Search for the cell housing the specified text and yield its (x, y) center coordinate. 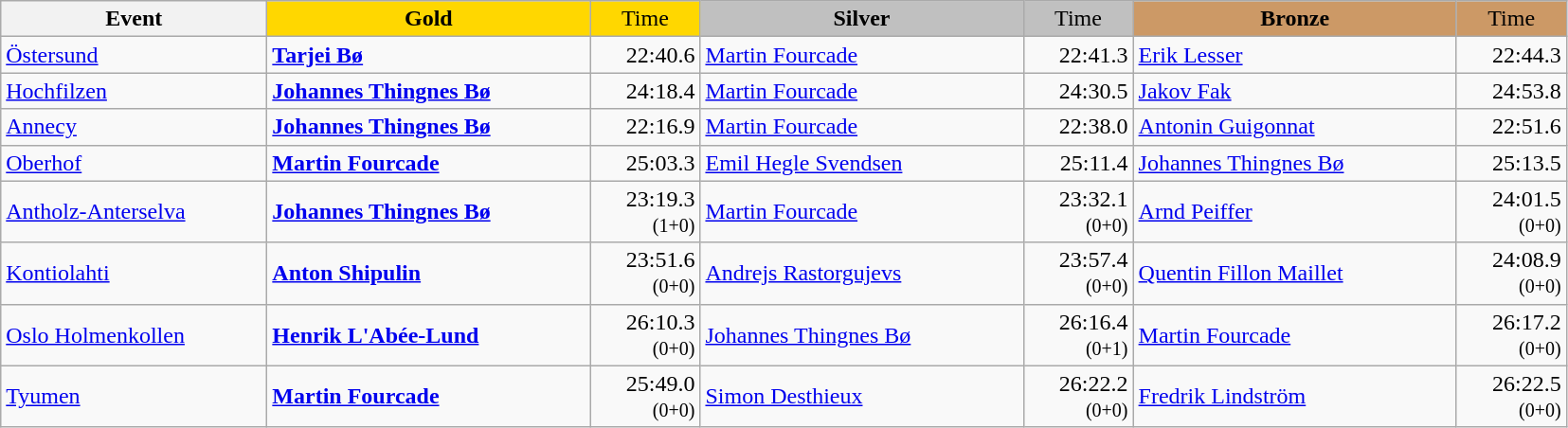
Östersund (135, 55)
Tarjei Bø (428, 55)
Erik Lesser (1294, 55)
Annecy (135, 127)
22:40.6 (645, 55)
24:01.5(0+0) (1511, 212)
26:22.5(0+0) (1511, 396)
23:32.1(0+0) (1078, 212)
26:10.3(0+0) (645, 335)
Oslo Holmenkollen (135, 335)
25:03.3 (645, 163)
25:13.5 (1511, 163)
Oberhof (135, 163)
Jakov Fak (1294, 91)
24:53.8 (1511, 91)
22:38.0 (1078, 127)
26:16.4(0+1) (1078, 335)
24:30.5 (1078, 91)
Emil Hegle Svendsen (862, 163)
Anton Shipulin (428, 273)
Hochfilzen (135, 91)
22:41.3 (1078, 55)
23:19.3(1+0) (645, 212)
23:57.4(0+0) (1078, 273)
26:22.2(0+0) (1078, 396)
Silver (862, 19)
Antonin Guigonnat (1294, 127)
Henrik L'Abée-Lund (428, 335)
Gold (428, 19)
23:51.6(0+0) (645, 273)
Andrejs Rastorgujevs (862, 273)
Event (135, 19)
22:16.9 (645, 127)
Tyumen (135, 396)
Quentin Fillon Maillet (1294, 273)
22:51.6 (1511, 127)
24:18.4 (645, 91)
Kontiolahti (135, 273)
26:17.2(0+0) (1511, 335)
Arnd Peiffer (1294, 212)
25:49.0(0+0) (645, 396)
Fredrik Lindström (1294, 396)
Bronze (1294, 19)
22:44.3 (1511, 55)
Antholz-Anterselva (135, 212)
24:08.9(0+0) (1511, 273)
25:11.4 (1078, 163)
Simon Desthieux (862, 396)
